Output the (X, Y) coordinate of the center of the cell containing the given text.  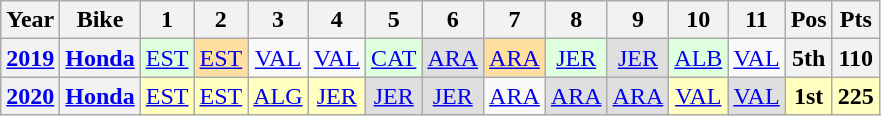
CAT (393, 58)
ALB (698, 58)
8 (576, 20)
5th (808, 58)
Pos (808, 20)
11 (756, 20)
2020 (30, 96)
2019 (30, 58)
7 (515, 20)
1 (167, 20)
5 (393, 20)
3 (278, 20)
225 (856, 96)
Pts (856, 20)
2 (221, 20)
1st (808, 96)
10 (698, 20)
Bike (100, 20)
ALG (278, 96)
9 (638, 20)
110 (856, 58)
6 (453, 20)
4 (336, 20)
Year (30, 20)
